Find where the given text appears and provide that cell's center as (X, Y) coordinate. 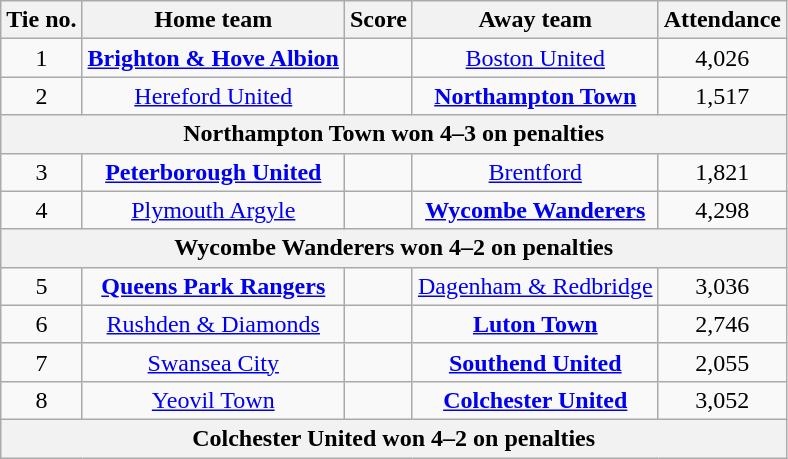
2,055 (722, 362)
Hereford United (213, 96)
Wycombe Wanderers won 4–2 on penalties (394, 248)
Luton Town (535, 324)
Away team (535, 20)
5 (42, 286)
Wycombe Wanderers (535, 210)
Colchester United won 4–2 on penalties (394, 438)
Northampton Town won 4–3 on penalties (394, 134)
Northampton Town (535, 96)
1 (42, 58)
1,517 (722, 96)
7 (42, 362)
4,026 (722, 58)
Boston United (535, 58)
Queens Park Rangers (213, 286)
2 (42, 96)
Yeovil Town (213, 400)
2,746 (722, 324)
Attendance (722, 20)
Southend United (535, 362)
Brentford (535, 172)
6 (42, 324)
4,298 (722, 210)
1,821 (722, 172)
Plymouth Argyle (213, 210)
3,052 (722, 400)
8 (42, 400)
Dagenham & Redbridge (535, 286)
Rushden & Diamonds (213, 324)
Peterborough United (213, 172)
Brighton & Hove Albion (213, 58)
Tie no. (42, 20)
Swansea City (213, 362)
Home team (213, 20)
3 (42, 172)
4 (42, 210)
3,036 (722, 286)
Colchester United (535, 400)
Score (378, 20)
